Detect which cell encompasses the target text, then output its [x, y] center coordinate. 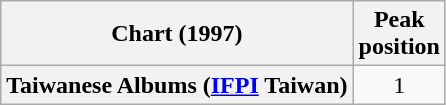
Taiwanese Albums (IFPI Taiwan) [177, 85]
1 [399, 85]
Chart (1997) [177, 34]
Peakposition [399, 34]
